Find where the given text appears and provide that cell's center as [X, Y] coordinate. 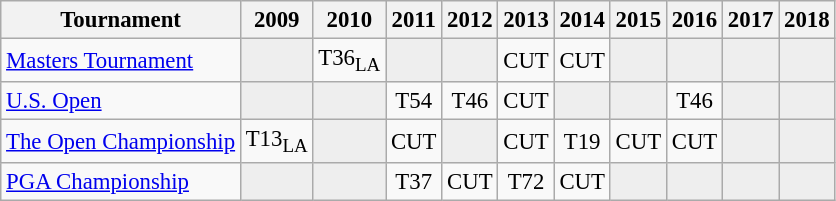
T19 [582, 142]
T54 [414, 101]
T13LA [276, 142]
2012 [470, 20]
The Open Championship [121, 142]
2014 [582, 20]
T36LA [350, 61]
U.S. Open [121, 101]
Masters Tournament [121, 61]
2015 [638, 20]
2016 [694, 20]
T72 [526, 182]
2013 [526, 20]
Tournament [121, 20]
2017 [751, 20]
PGA Championship [121, 182]
2018 [807, 20]
T37 [414, 182]
2010 [350, 20]
2009 [276, 20]
2011 [414, 20]
